Identify which cell holds the provided text, then report its (x, y) central coordinate. 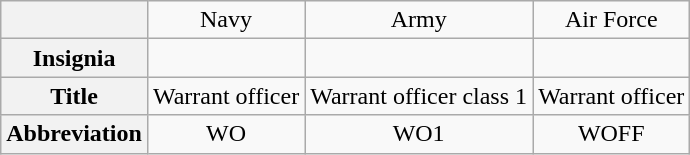
WOFF (612, 134)
Army (419, 20)
Air Force (612, 20)
WO (226, 134)
Abbreviation (74, 134)
Insignia (74, 58)
WO1 (419, 134)
Warrant officer class 1 (419, 96)
Navy (226, 20)
Title (74, 96)
